Extract the (X, Y) coordinate from the center of the cell holding the provided text.  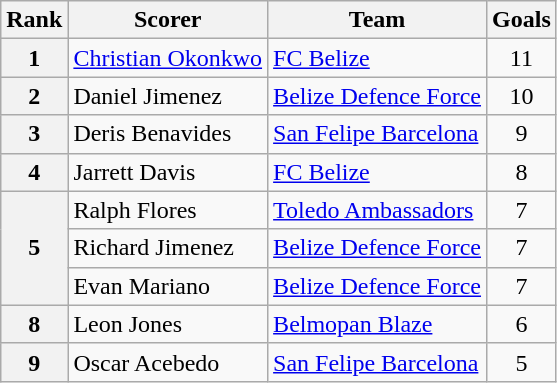
Christian Okonkwo (168, 58)
Daniel Jimenez (168, 96)
Leon Jones (168, 324)
11 (522, 58)
10 (522, 96)
Team (378, 20)
2 (34, 96)
1 (34, 58)
Goals (522, 20)
3 (34, 134)
Belmopan Blaze (378, 324)
Ralph Flores (168, 210)
Toledo Ambassadors (378, 210)
6 (522, 324)
Rank (34, 20)
Scorer (168, 20)
Deris Benavides (168, 134)
Richard Jimenez (168, 248)
4 (34, 172)
Jarrett Davis (168, 172)
Oscar Acebedo (168, 362)
Evan Mariano (168, 286)
